Search for the cell housing the specified text and yield its (x, y) center coordinate. 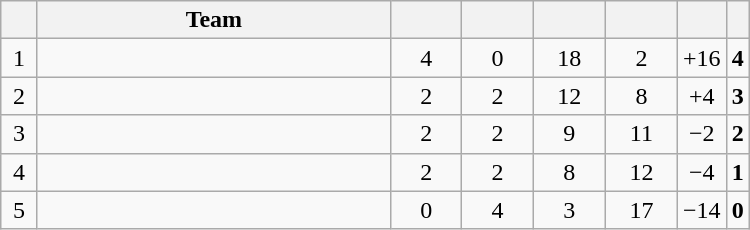
−14 (702, 210)
17 (641, 210)
18 (569, 58)
+16 (702, 58)
Team (214, 20)
−4 (702, 172)
−2 (702, 134)
+4 (702, 96)
11 (641, 134)
5 (19, 210)
9 (569, 134)
